Extract the [X, Y] coordinate from the center of the cell holding the provided text.  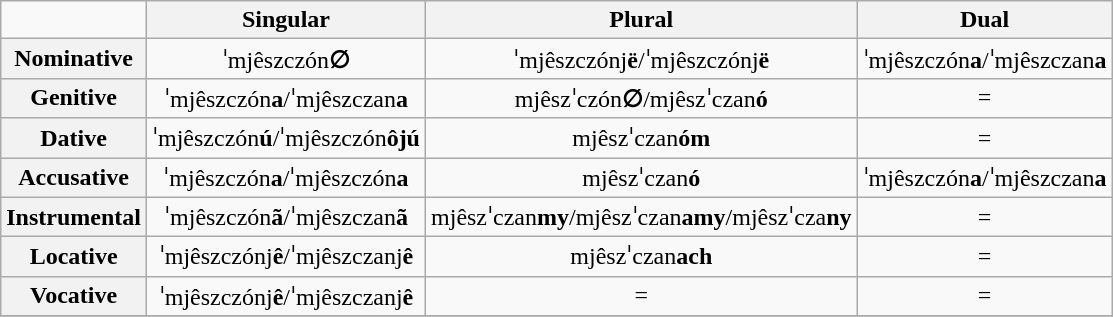
Genitive [74, 98]
ˈmjêszczónã/ˈmjêszczanã [286, 217]
Vocative [74, 296]
Accusative [74, 178]
Singular [286, 20]
ˈmjêszczón∅ [286, 59]
Nominative [74, 59]
mjêszˈczanach [642, 257]
mjêszˈczanóm [642, 138]
Locative [74, 257]
Plural [642, 20]
mjêszˈczón∅/mjêszˈczanó [642, 98]
Dative [74, 138]
mjêszˈczanmy/mjêszˈczanamy/mjêszˈczany [642, 217]
Instrumental [74, 217]
ˈmjêszczónú/ˈmjêszczónôjú [286, 138]
ˈmjêszczóna/ˈmjêszczóna [286, 178]
Dual [984, 20]
ˈmjêszczónjë/ˈmjêszczónjë [642, 59]
mjêszˈczanó [642, 178]
